Locate the cell with the specified text and output its (X, Y) center coordinate. 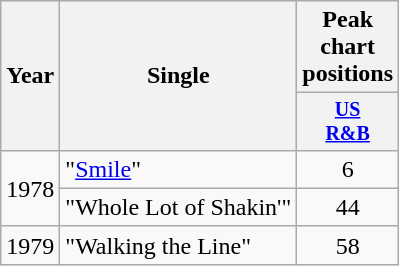
"Whole Lot of Shakin'" (178, 207)
1979 (30, 245)
Single (178, 76)
58 (348, 245)
Peak chart positions (348, 47)
USR&B (348, 122)
"Walking the Line" (178, 245)
Year (30, 76)
1978 (30, 188)
6 (348, 169)
"Smile" (178, 169)
44 (348, 207)
